Output the (X, Y) coordinate of the center of the cell containing the given text.  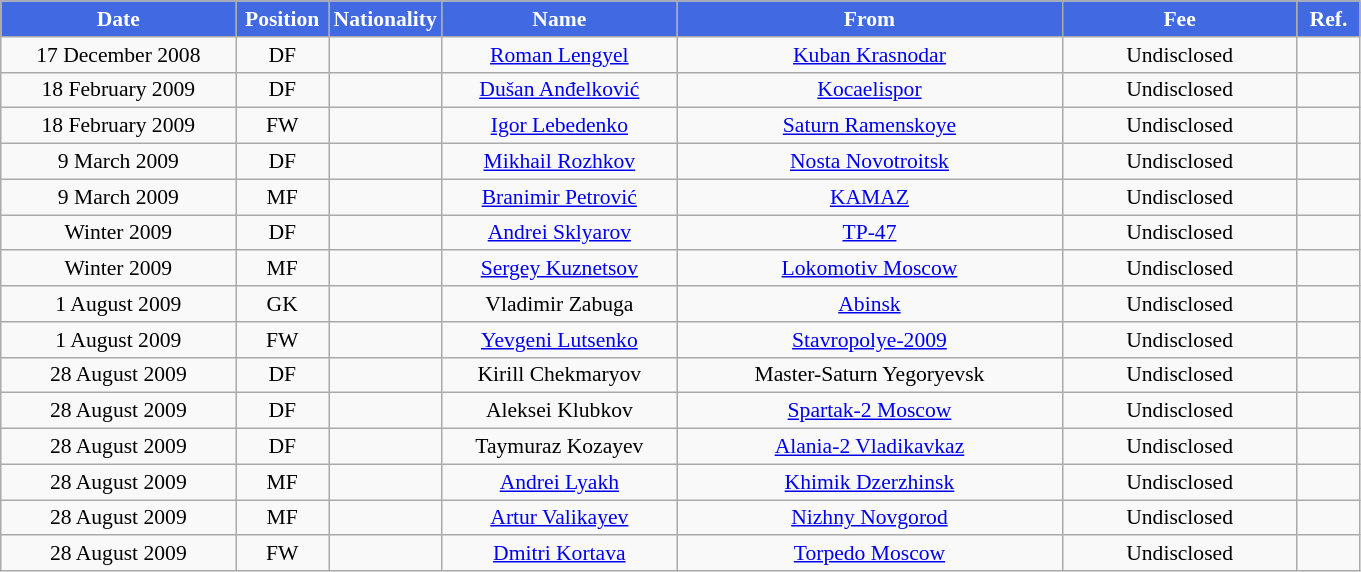
Fee (1180, 19)
Khimik Dzerzhinsk (870, 482)
Kocaelispor (870, 90)
Lokomotiv Moscow (870, 269)
Nosta Novotroitsk (870, 162)
Mikhail Rozhkov (560, 162)
Master-Saturn Yegoryevsk (870, 375)
Vladimir Zabuga (560, 304)
Torpedo Moscow (870, 554)
Roman Lengyel (560, 55)
Stavropolye-2009 (870, 340)
Saturn Ramenskoye (870, 126)
Abinsk (870, 304)
Dušan Anđelković (560, 90)
Sergey Kuznetsov (560, 269)
Ref. (1328, 19)
17 December 2008 (118, 55)
GK (282, 304)
Spartak-2 Moscow (870, 411)
Alania-2 Vladikavkaz (870, 447)
KAMAZ (870, 197)
Yevgeni Lutsenko (560, 340)
From (870, 19)
Nizhny Novgorod (870, 518)
Branimir Petrović (560, 197)
Kirill Chekmaryov (560, 375)
Andrei Sklyarov (560, 233)
Aleksei Klubkov (560, 411)
TP-47 (870, 233)
Position (282, 19)
Kuban Krasnodar (870, 55)
Taymuraz Kozayev (560, 447)
Igor Lebedenko (560, 126)
Dmitri Kortava (560, 554)
Nationality (384, 19)
Andrei Lyakh (560, 482)
Name (560, 19)
Artur Valikayev (560, 518)
Date (118, 19)
